Return the [x, y] coordinate for the center point of the cell that contains the specified text.  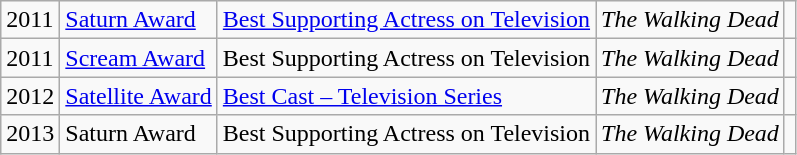
2012 [30, 96]
Scream Award [139, 58]
Satellite Award [139, 96]
Best Cast – Television Series [406, 96]
2013 [30, 134]
